Extract the [x, y] coordinate from the center of the cell holding the provided text.  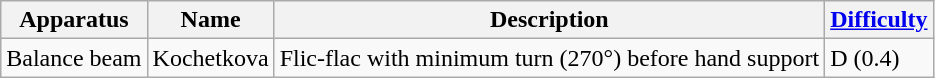
Flic-flac with minimum turn (270°) before hand support [550, 58]
D (0.4) [879, 58]
Description [550, 20]
Name [210, 20]
Kochetkova [210, 58]
Difficulty [879, 20]
Apparatus [74, 20]
Balance beam [74, 58]
